Return (x, y) of the center of cell containing provided text 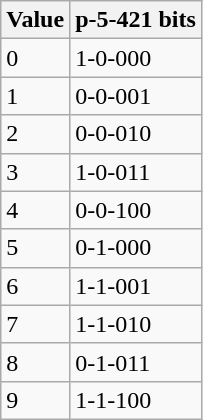
1-1-100 (136, 400)
0-0-001 (136, 96)
6 (36, 286)
5 (36, 248)
7 (36, 324)
p-5-421 bits (136, 20)
9 (36, 400)
1-1-001 (136, 286)
0 (36, 58)
0-0-010 (136, 134)
8 (36, 362)
0-0-100 (136, 210)
0-1-000 (136, 248)
1-0-011 (136, 172)
1 (36, 96)
0-1-011 (136, 362)
Value (36, 20)
3 (36, 172)
1-1-010 (136, 324)
1-0-000 (136, 58)
4 (36, 210)
2 (36, 134)
